Locate the cell with the specified text and output its (X, Y) center coordinate. 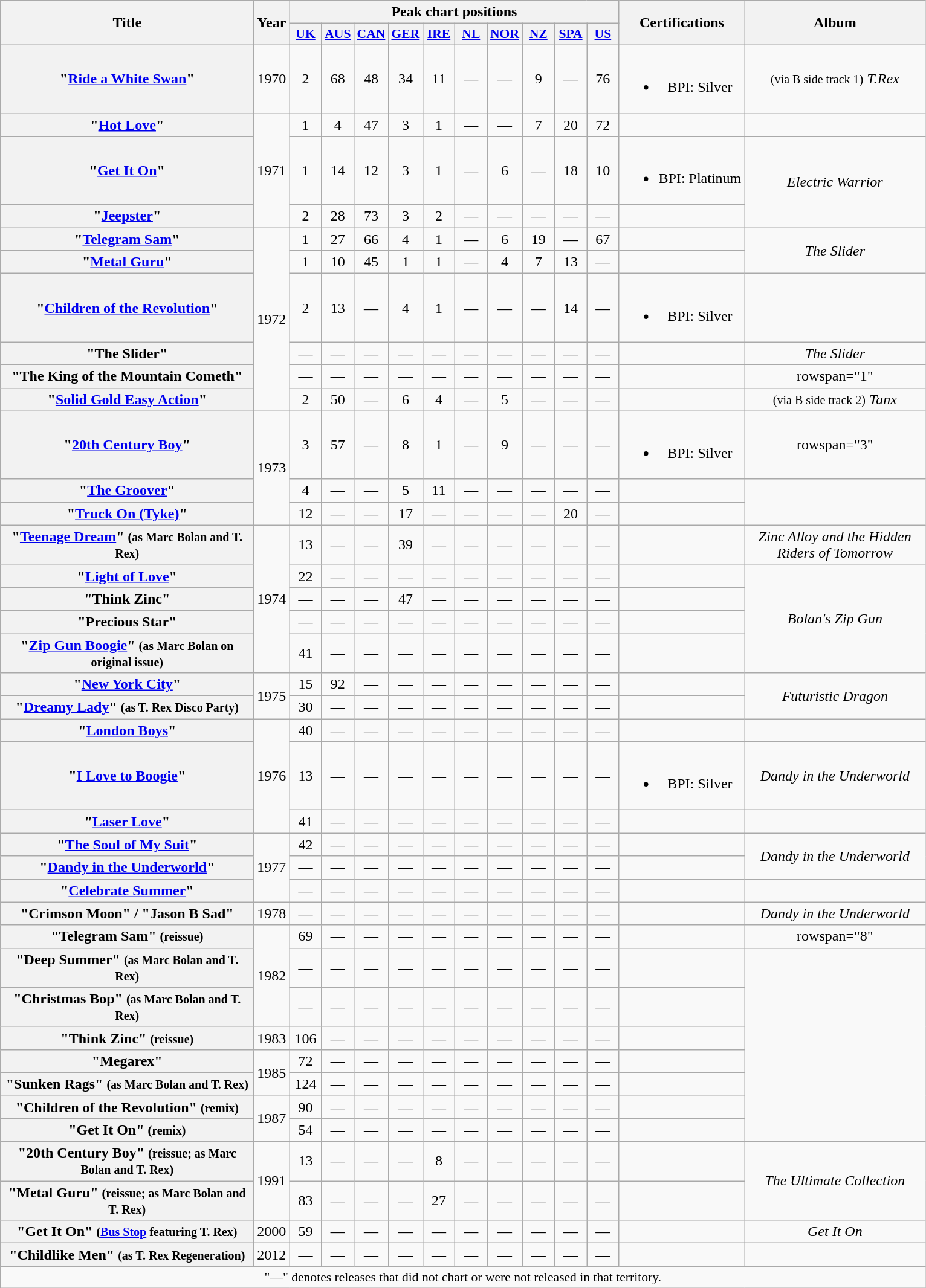
90 (306, 1107)
"Megarex" (127, 1061)
83 (306, 1201)
45 (371, 262)
"The Groover" (127, 491)
"The King of the Mountain Cometh" (127, 376)
AUS (337, 34)
2012 (272, 1255)
1970 (272, 79)
2000 (272, 1232)
UK (306, 34)
48 (371, 79)
1971 (272, 170)
(via B side track 2) Tanx (835, 399)
1974 (272, 599)
1975 (272, 696)
Year (272, 23)
"—" denotes releases that did not chart or were not released in that territory. (463, 1277)
"Dreamy Lady" (as T. Rex Disco Party) (127, 707)
IRE (439, 34)
1977 (272, 868)
"Children of the Revolution" (127, 308)
42 (306, 845)
"20th Century Boy" (127, 445)
"The Soul of My Suit" (127, 845)
54 (306, 1130)
1982 (272, 976)
"Laser Love" (127, 822)
"Ride a White Swan" (127, 79)
124 (306, 1084)
"Hot Love" (127, 125)
Peak chart positions (455, 12)
The Ultimate Collection (835, 1181)
"Dandy in the Underworld" (127, 868)
"The Slider" (127, 353)
50 (337, 399)
28 (337, 216)
BPI: Platinum (682, 170)
Album (835, 23)
"Sunken Rags" (as Marc Bolan and T. Rex) (127, 1084)
Get It On (835, 1232)
Electric Warrior (835, 182)
1983 (272, 1038)
"Truck On (Tyke)" (127, 514)
22 (306, 576)
15 (306, 684)
1978 (272, 913)
1985 (272, 1072)
"Solid Gold Easy Action" (127, 399)
(via B side track 1) T.Rex (835, 79)
67 (603, 239)
1987 (272, 1119)
"Childlike Men" (as T. Rex Regeneration) (127, 1255)
"Christmas Bop" (as Marc Bolan and T. Rex) (127, 1006)
"Precious Star" (127, 622)
1972 (272, 319)
19 (538, 239)
30 (306, 707)
"Children of the Revolution" (remix) (127, 1107)
"Celebrate Summer" (127, 890)
92 (337, 684)
57 (337, 445)
"Metal Guru" (127, 262)
Certifications (682, 23)
73 (371, 216)
1976 (272, 776)
1973 (272, 468)
34 (405, 79)
US (603, 34)
69 (306, 936)
"Zip Gun Boogie" (as Marc Bolan on original issue) (127, 652)
"Crimson Moon" / "Jason B Sad" (127, 913)
"Light of Love" (127, 576)
GER (405, 34)
"New York City" (127, 684)
17 (405, 514)
rowspan="8" (835, 936)
rowspan="1" (835, 376)
"Teenage Dream" (as Marc Bolan and T. Rex) (127, 545)
"Deep Summer" (as Marc Bolan and T. Rex) (127, 968)
"Get It On" (remix) (127, 1130)
Bolan's Zip Gun (835, 619)
1991 (272, 1181)
"Think Zinc" (127, 599)
"I Love to Boogie" (127, 776)
"Get It On" (Bus Stop featuring T. Rex) (127, 1232)
39 (405, 545)
"Telegram Sam" (reissue) (127, 936)
CAN (371, 34)
"Jeepster" (127, 216)
68 (337, 79)
NOR (505, 34)
"Metal Guru" (reissue; as Marc Bolan and T. Rex) (127, 1201)
"20th Century Boy" (reissue; as Marc Bolan and T. Rex) (127, 1161)
rowspan="3" (835, 445)
"Get It On" (127, 170)
18 (571, 170)
Futuristic Dragon (835, 696)
59 (306, 1232)
"Think Zinc" (reissue) (127, 1038)
SPA (571, 34)
"London Boys" (127, 730)
40 (306, 730)
NZ (538, 34)
106 (306, 1038)
Zinc Alloy and the Hidden Riders of Tomorrow (835, 545)
Title (127, 23)
"Telegram Sam" (127, 239)
66 (371, 239)
NL (471, 34)
76 (603, 79)
